Pinpoint the cell where the given text exists, returning its (x, y) midpoint coordinate. 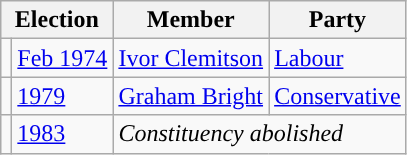
1983 (62, 134)
Labour (338, 58)
Ivor Clemitson (191, 58)
Conservative (338, 96)
Constituency abolished (260, 134)
Feb 1974 (62, 58)
Party (338, 20)
1979 (62, 96)
Graham Bright (191, 96)
Member (191, 20)
Election (57, 20)
